Scan for the cell matching the given text and deliver its [X, Y] coordinate at center. 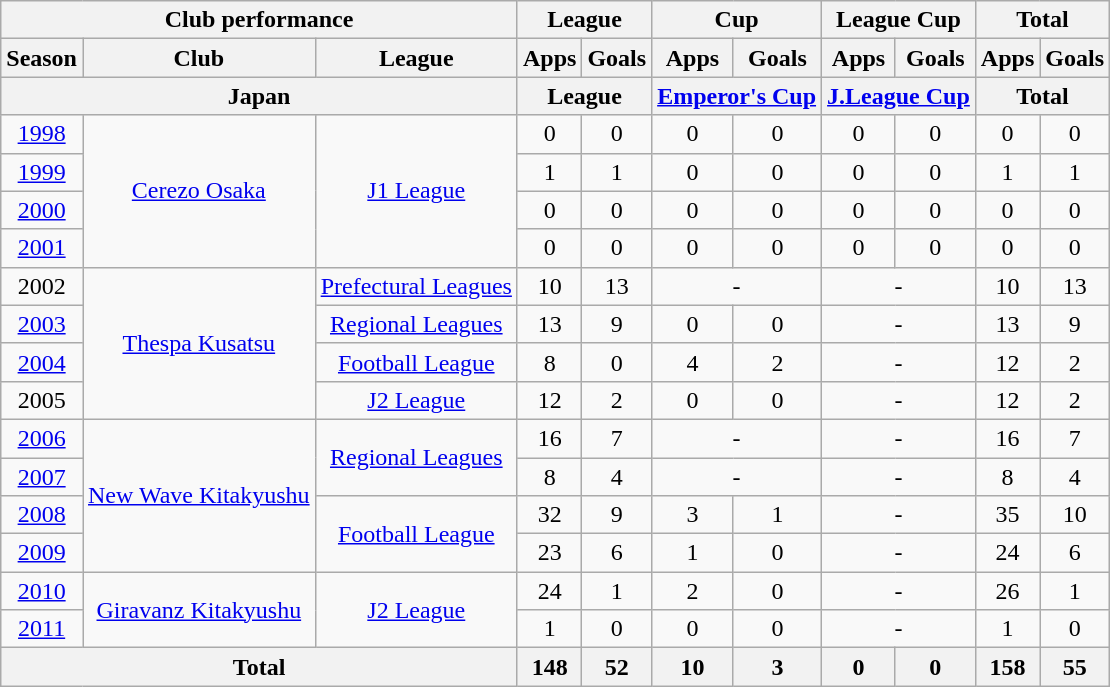
2009 [42, 553]
Japan [260, 96]
2002 [42, 286]
2010 [42, 591]
Cerezo Osaka [198, 191]
26 [1007, 591]
52 [617, 667]
Club [198, 58]
J.League Cup [899, 96]
Season [42, 58]
2005 [42, 400]
55 [1075, 667]
League Cup [899, 20]
Thespa Kusatsu [198, 343]
2003 [42, 324]
2006 [42, 438]
2000 [42, 210]
35 [1007, 515]
Prefectural Leagues [416, 286]
2007 [42, 477]
Emperor's Cup [737, 96]
Cup [737, 20]
158 [1007, 667]
2001 [42, 248]
New Wave Kitakyushu [198, 495]
Giravanz Kitakyushu [198, 610]
J1 League [416, 191]
2004 [42, 362]
1999 [42, 172]
Club performance [260, 20]
2011 [42, 629]
23 [549, 553]
32 [549, 515]
2008 [42, 515]
148 [549, 667]
1998 [42, 134]
